Pinpoint the cell where the given text exists, returning its (x, y) midpoint coordinate. 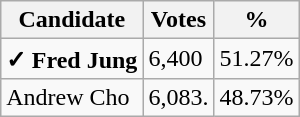
✓ Fred Jung (72, 59)
6,400 (178, 59)
48.73% (256, 97)
% (256, 20)
51.27% (256, 59)
6,083. (178, 97)
Andrew Cho (72, 97)
Votes (178, 20)
Candidate (72, 20)
